Extract the (x, y) coordinate from the center of the cell holding the provided text.  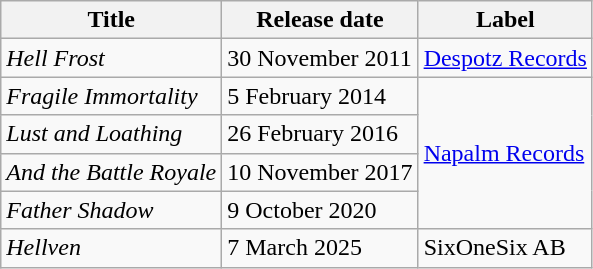
Fragile Immortality (112, 96)
Napalm Records (505, 153)
5 February 2014 (320, 96)
Hellven (112, 248)
Title (112, 20)
26 February 2016 (320, 134)
30 November 2011 (320, 58)
9 October 2020 (320, 210)
Release date (320, 20)
Label (505, 20)
Father Shadow (112, 210)
Hell Frost (112, 58)
Despotz Records (505, 58)
10 November 2017 (320, 172)
Lust and Loathing (112, 134)
And the Battle Royale (112, 172)
7 March 2025 (320, 248)
SixOneSix AB (505, 248)
